For the text-containing cell, return its midpoint in (x, y) coordinate format. 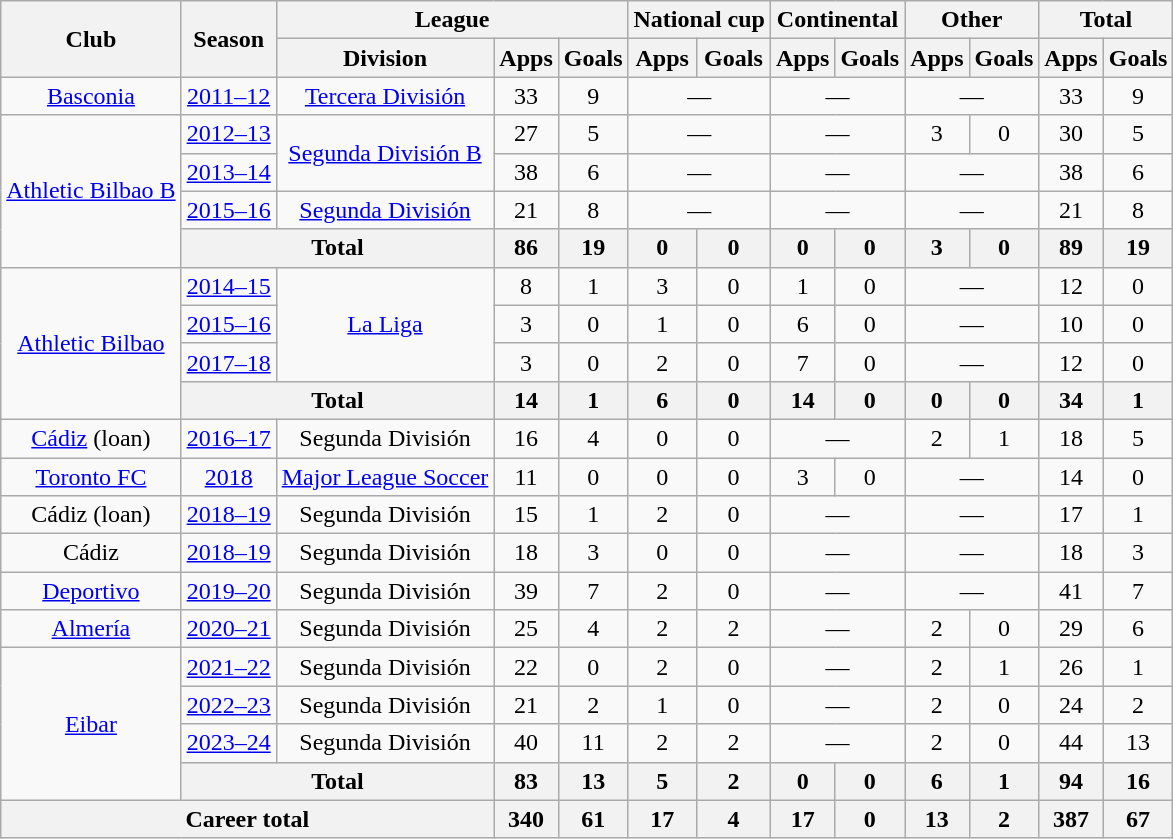
30 (1071, 134)
67 (1138, 819)
40 (526, 743)
41 (1071, 591)
Athletic Bilbao (91, 343)
340 (526, 819)
Eibar (91, 724)
La Liga (385, 324)
24 (1071, 705)
2012–13 (228, 134)
Division (385, 58)
22 (526, 667)
387 (1071, 819)
Tercera División (385, 96)
2011–12 (228, 96)
Cádiz (91, 553)
34 (1071, 400)
29 (1071, 629)
Other (972, 20)
27 (526, 134)
83 (526, 781)
94 (1071, 781)
Athletic Bilbao B (91, 191)
Segunda División B (385, 153)
15 (526, 515)
Almería (91, 629)
Career total (248, 819)
86 (526, 248)
League (452, 20)
2022–23 (228, 705)
Major League Soccer (385, 477)
2019–20 (228, 591)
2020–21 (228, 629)
Basconia (91, 96)
89 (1071, 248)
2017–18 (228, 362)
National cup (699, 20)
39 (526, 591)
2021–22 (228, 667)
2014–15 (228, 286)
44 (1071, 743)
Continental (837, 20)
Season (228, 39)
Club (91, 39)
25 (526, 629)
2023–24 (228, 743)
2016–17 (228, 438)
2018 (228, 477)
26 (1071, 667)
Deportivo (91, 591)
Toronto FC (91, 477)
10 (1071, 324)
2013–14 (228, 172)
61 (593, 819)
